Return (x, y) of the center of cell containing provided text 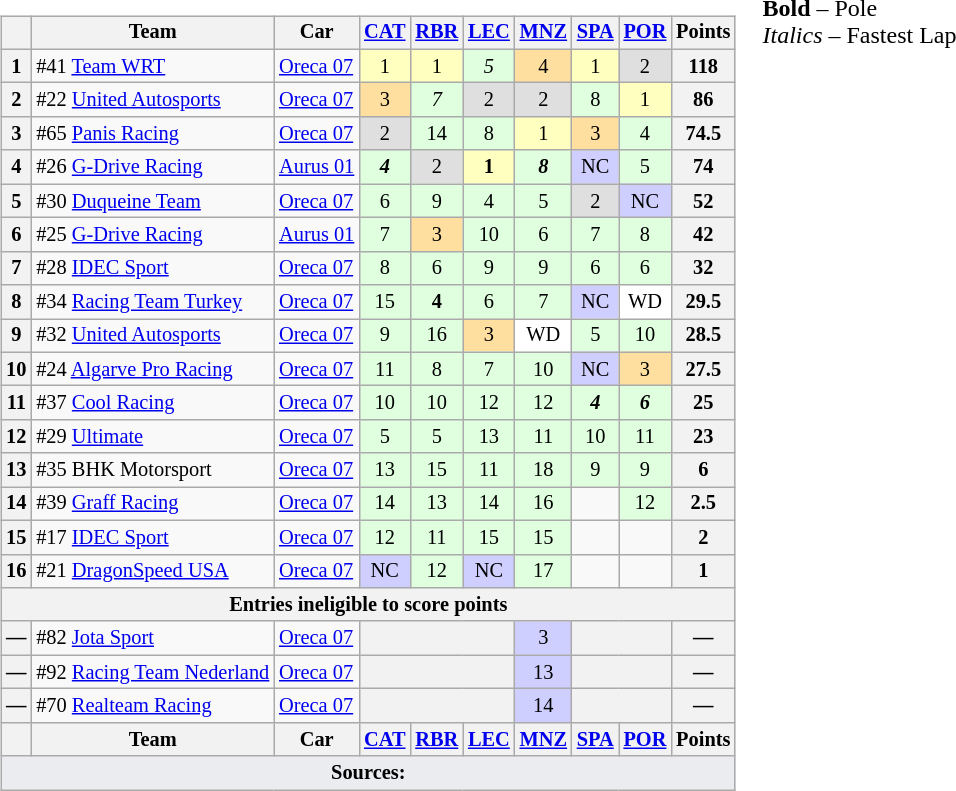
#92 Racing Team Nederland (152, 672)
#35 BHK Motorsport (152, 470)
23 (703, 437)
#82 Jota Sport (152, 638)
#41 Team WRT (152, 66)
Sources: (368, 773)
2.5 (703, 504)
74.5 (703, 134)
#22 United Autosports (152, 100)
Entries ineligible to score points (368, 605)
#29 Ultimate (152, 437)
#32 United Autosports (152, 336)
74 (703, 167)
#39 Graff Racing (152, 504)
#34 Racing Team Turkey (152, 302)
42 (703, 235)
#25 G-Drive Racing (152, 235)
25 (703, 403)
32 (703, 268)
18 (544, 470)
#24 Algarve Pro Racing (152, 369)
27.5 (703, 369)
#21 DragonSpeed USA (152, 571)
#26 G-Drive Racing (152, 167)
86 (703, 100)
#70 Realteam Racing (152, 706)
17 (544, 571)
#37 Cool Racing (152, 403)
29.5 (703, 302)
#30 Duqueine Team (152, 201)
#65 Panis Racing (152, 134)
118 (703, 66)
28.5 (703, 336)
52 (703, 201)
#28 IDEC Sport (152, 268)
#17 IDEC Sport (152, 537)
